Return the [x, y] coordinate for the center point of the cell that contains the specified text.  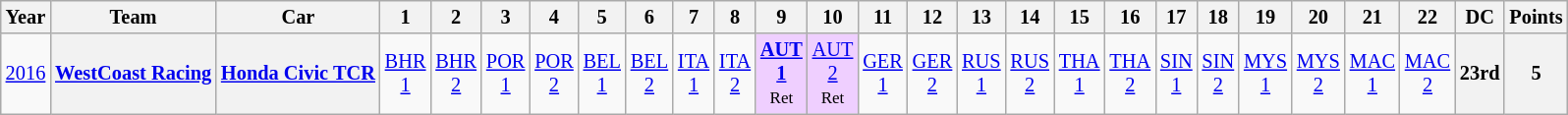
BEL2 [649, 74]
4 [554, 17]
8 [735, 17]
MYS2 [1318, 74]
MYS1 [1265, 74]
BHR1 [406, 74]
RUS2 [1030, 74]
GER2 [932, 74]
1 [406, 17]
POR1 [505, 74]
Car [299, 17]
2016 [26, 74]
6 [649, 17]
19 [1265, 17]
9 [782, 17]
SIN2 [1218, 74]
14 [1030, 17]
10 [833, 17]
MAC1 [1372, 74]
BHR2 [456, 74]
16 [1130, 17]
BEL1 [602, 74]
22 [1428, 17]
Honda Civic TCR [299, 74]
7 [694, 17]
RUS1 [980, 74]
2 [456, 17]
GER1 [882, 74]
MAC2 [1428, 74]
DC [1480, 17]
AUT1Ret [782, 74]
THA2 [1130, 74]
12 [932, 17]
Year [26, 17]
WestCoast Racing [134, 74]
21 [1372, 17]
Team [134, 17]
THA1 [1080, 74]
11 [882, 17]
23rd [1480, 74]
15 [1080, 17]
20 [1318, 17]
Points [1536, 17]
SIN1 [1177, 74]
18 [1218, 17]
17 [1177, 17]
13 [980, 17]
3 [505, 17]
ITA1 [694, 74]
ITA2 [735, 74]
AUT2Ret [833, 74]
POR2 [554, 74]
